Search for the cell housing the specified text and yield its [X, Y] center coordinate. 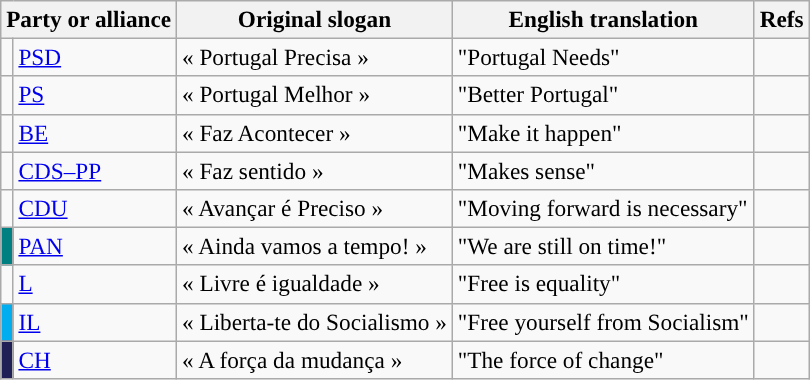
CDU [95, 208]
« Portugal Melhor » [315, 95]
"We are still on time!" [603, 246]
IL [95, 322]
"Make it happen" [603, 133]
« Avançar é Preciso » [315, 208]
CH [95, 359]
CDS–PP [95, 170]
Party or alliance [89, 19]
« Ainda vamos a tempo! » [315, 246]
« A força da mudança » [315, 359]
PSD [95, 57]
L [95, 284]
Original slogan [315, 19]
English translation [603, 19]
« Faz sentido » [315, 170]
« Livre é igualdade » [315, 284]
PAN [95, 246]
"Portugal Needs" [603, 57]
PS [95, 95]
"Free yourself from Socialism" [603, 322]
"Better Portugal" [603, 95]
"The force of change" [603, 359]
"Moving forward is necessary" [603, 208]
« Portugal Precisa » [315, 57]
« Liberta-te do Socialismo » [315, 322]
"Makes sense" [603, 170]
Refs [782, 19]
"Free is equality" [603, 284]
BE [95, 133]
« Faz Acontecer » [315, 133]
